Identify which cell holds the provided text, then report its [x, y] central coordinate. 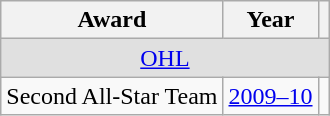
Year [270, 20]
Award [112, 20]
OHL [165, 58]
2009–10 [270, 96]
Second All-Star Team [112, 96]
